Extract the (x, y) coordinate from the center of the cell holding the provided text.  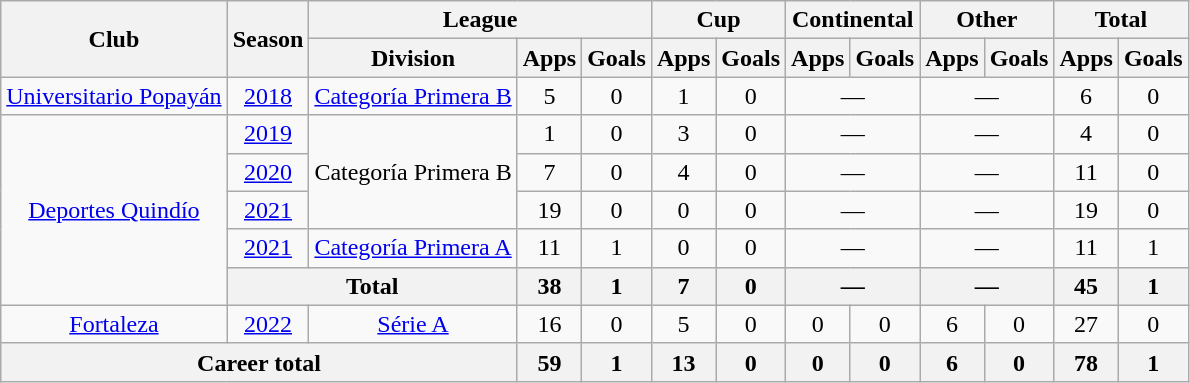
Série A (413, 324)
Continental (853, 20)
16 (549, 324)
13 (683, 362)
2019 (268, 134)
2022 (268, 324)
Fortaleza (114, 324)
Season (268, 39)
Division (413, 58)
2018 (268, 96)
Other (987, 20)
Club (114, 39)
League (480, 20)
Career total (259, 362)
78 (1086, 362)
2020 (268, 172)
Categoría Primera A (413, 248)
Universitario Popayán (114, 96)
Cup (718, 20)
59 (549, 362)
3 (683, 134)
27 (1086, 324)
38 (549, 286)
45 (1086, 286)
Deportes Quindío (114, 210)
